From the cell containing the given text, extract its center point as (x, y) coordinate. 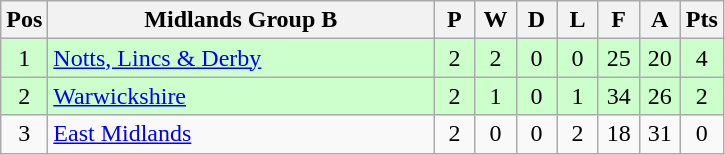
P (454, 20)
25 (618, 58)
26 (660, 96)
20 (660, 58)
East Midlands (241, 134)
18 (618, 134)
F (618, 20)
31 (660, 134)
D (536, 20)
34 (618, 96)
4 (702, 58)
Notts, Lincs & Derby (241, 58)
3 (24, 134)
Pos (24, 20)
Pts (702, 20)
L (578, 20)
Warwickshire (241, 96)
W (496, 20)
Midlands Group B (241, 20)
A (660, 20)
